Capture the cell that displays the provided text and extract its (X, Y) central coordinate. 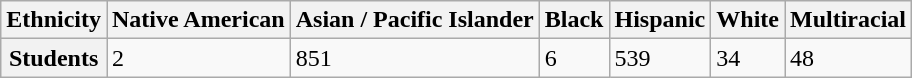
539 (660, 58)
Multiracial (848, 20)
Native American (198, 20)
48 (848, 58)
34 (748, 58)
Students (54, 58)
851 (414, 58)
Ethnicity (54, 20)
Hispanic (660, 20)
Black (574, 20)
2 (198, 58)
Asian / Pacific Islander (414, 20)
6 (574, 58)
White (748, 20)
